Find where the given text appears and provide that cell's center as (x, y) coordinate. 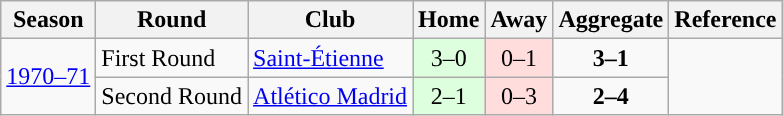
Club (330, 20)
3–1 (611, 58)
3–0 (449, 58)
Away (519, 20)
Round (172, 20)
Home (449, 20)
Season (48, 20)
Second Round (172, 96)
Aggregate (611, 20)
1970–71 (48, 77)
2–4 (611, 96)
0–1 (519, 58)
Atlético Madrid (330, 96)
2–1 (449, 96)
Saint-Étienne (330, 58)
Reference (726, 20)
0–3 (519, 96)
First Round (172, 58)
